For the text-containing cell, return its midpoint in [x, y] coordinate format. 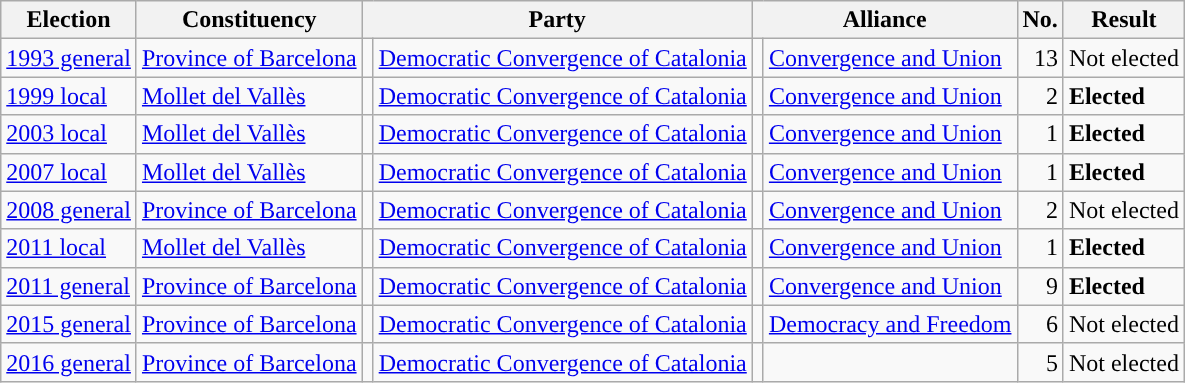
2008 general [69, 210]
1999 local [69, 96]
Constituency [249, 20]
2007 local [69, 172]
9 [1040, 286]
2015 general [69, 324]
5 [1040, 362]
2016 general [69, 362]
Party [557, 20]
13 [1040, 58]
2003 local [69, 134]
Result [1124, 20]
Democracy and Freedom [890, 324]
Election [69, 20]
Alliance [884, 20]
2011 local [69, 248]
No. [1040, 20]
2011 general [69, 286]
6 [1040, 324]
1993 general [69, 58]
